For the text-containing cell, return its midpoint in (X, Y) coordinate format. 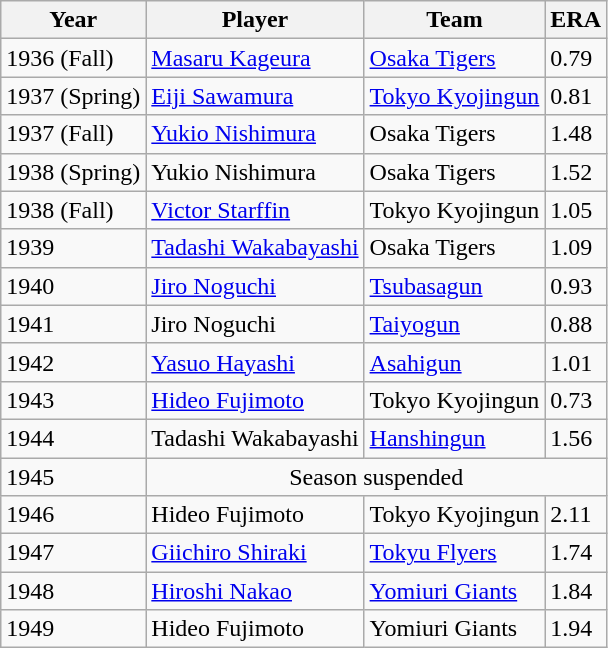
Taiyogun (454, 324)
1.05 (576, 210)
1937 (Spring) (74, 96)
Tsubasagun (454, 286)
1.94 (576, 629)
Tokyu Flyers (454, 553)
Hanshingun (454, 438)
1949 (74, 629)
Player (255, 20)
Season suspended (376, 477)
1938 (Spring) (74, 172)
Victor Starffin (255, 210)
Asahigun (454, 362)
1.84 (576, 591)
ERA (576, 20)
1948 (74, 591)
1.52 (576, 172)
0.73 (576, 400)
1.48 (576, 134)
1940 (74, 286)
Team (454, 20)
1.74 (576, 553)
Yasuo Hayashi (255, 362)
0.81 (576, 96)
1937 (Fall) (74, 134)
0.88 (576, 324)
1.09 (576, 248)
2.11 (576, 515)
1944 (74, 438)
0.79 (576, 58)
1.01 (576, 362)
1942 (74, 362)
1939 (74, 248)
Masaru Kageura (255, 58)
1943 (74, 400)
1.56 (576, 438)
Giichiro Shiraki (255, 553)
Hiroshi Nakao (255, 591)
0.93 (576, 286)
Year (74, 20)
1938 (Fall) (74, 210)
1947 (74, 553)
1936 (Fall) (74, 58)
1945 (74, 477)
1941 (74, 324)
Eiji Sawamura (255, 96)
1946 (74, 515)
